Return (x, y) of the center of cell containing provided text 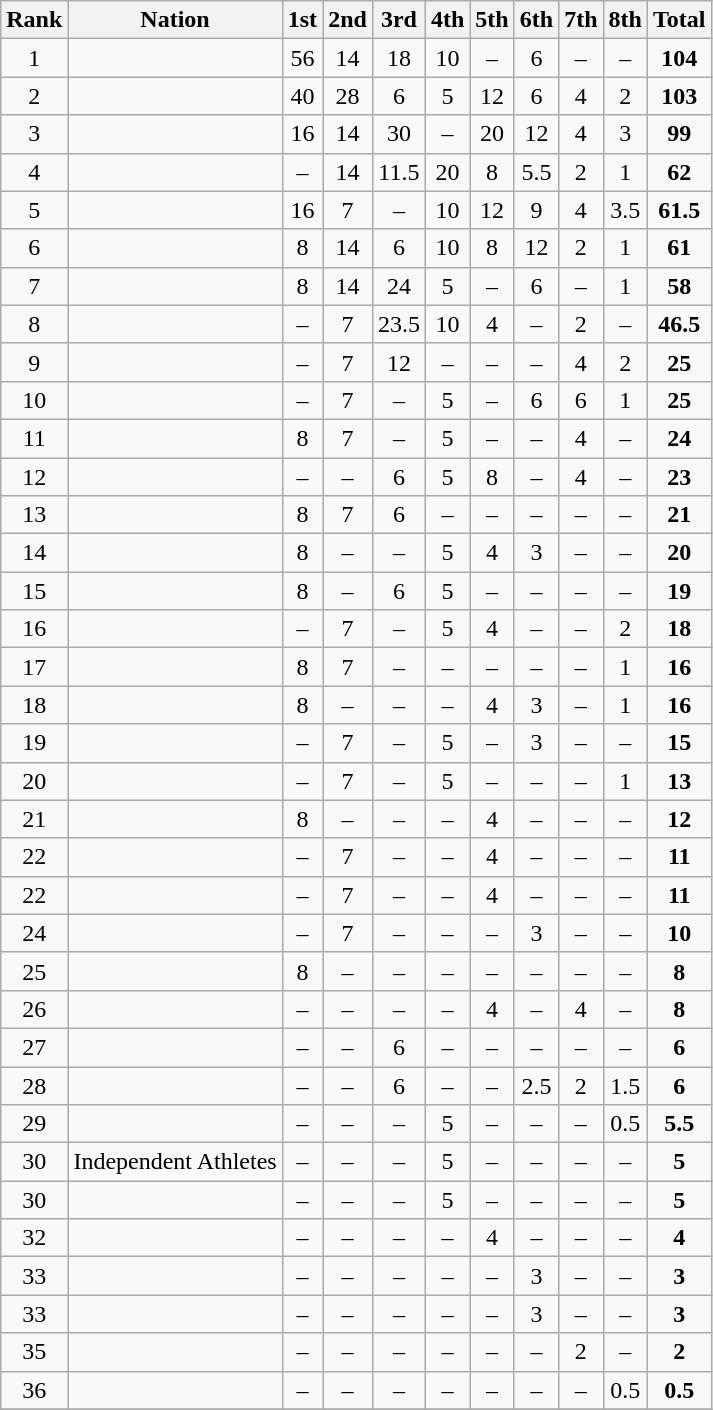
56 (302, 58)
23 (679, 477)
Independent Athletes (175, 1162)
26 (34, 1009)
35 (34, 1352)
27 (34, 1047)
3rd (398, 20)
40 (302, 96)
Rank (34, 20)
46.5 (679, 324)
8th (625, 20)
61 (679, 248)
99 (679, 134)
36 (34, 1390)
4th (447, 20)
29 (34, 1124)
103 (679, 96)
11.5 (398, 172)
7th (581, 20)
2.5 (536, 1085)
5th (492, 20)
Nation (175, 20)
62 (679, 172)
104 (679, 58)
6th (536, 20)
58 (679, 286)
2nd (348, 20)
1.5 (625, 1085)
3.5 (625, 210)
61.5 (679, 210)
17 (34, 667)
32 (34, 1238)
1st (302, 20)
23.5 (398, 324)
Total (679, 20)
